Locate the cell with the specified text and output its [X, Y] center coordinate. 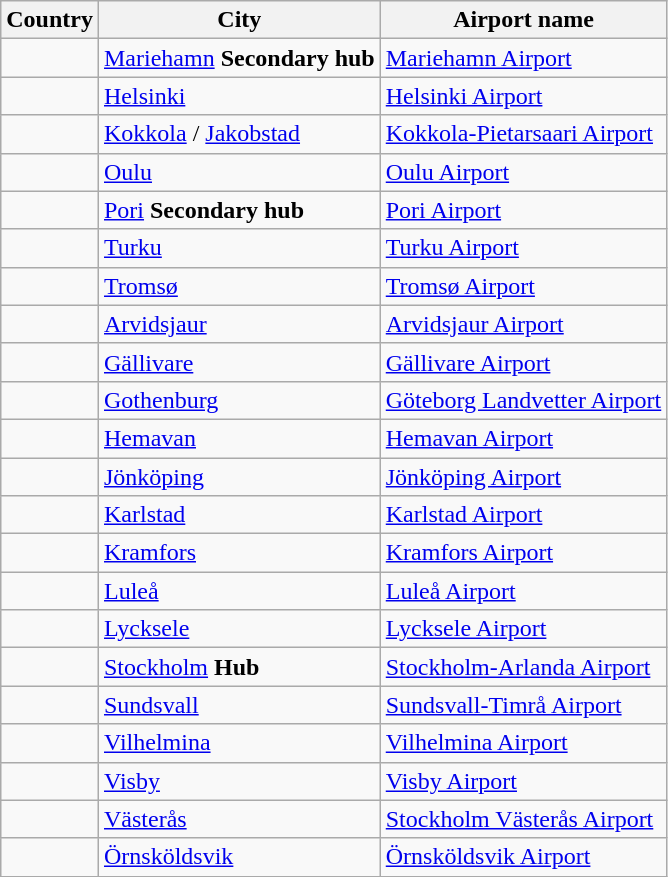
Airport name [524, 20]
Kramfors [239, 553]
Mariehamn Secondary hub [239, 58]
Tromsø Airport [524, 286]
Turku Airport [524, 248]
Lycksele Airport [524, 629]
Gothenburg [239, 400]
Örnsköldsvik Airport [524, 857]
Helsinki [239, 96]
Karlstad Airport [524, 515]
Vilhelmina Airport [524, 743]
Mariehamn Airport [524, 58]
Oulu [239, 172]
Visby [239, 781]
Turku [239, 248]
Jönköping Airport [524, 477]
Stockholm-Arlanda Airport [524, 667]
Örnsköldsvik [239, 857]
Kokkola-Pietarsaari Airport [524, 134]
Arvidsjaur [239, 324]
Country [50, 20]
Sundsvall [239, 705]
Stockholm Västerås Airport [524, 819]
Pori Secondary hub [239, 210]
Helsinki Airport [524, 96]
Tromsø [239, 286]
Oulu Airport [524, 172]
Luleå Airport [524, 591]
Västerås [239, 819]
City [239, 20]
Hemavan [239, 438]
Kramfors Airport [524, 553]
Stockholm Hub [239, 667]
Jönköping [239, 477]
Visby Airport [524, 781]
Pori Airport [524, 210]
Göteborg Landvetter Airport [524, 400]
Hemavan Airport [524, 438]
Gällivare [239, 362]
Kokkola / Jakobstad [239, 134]
Sundsvall-Timrå Airport [524, 705]
Arvidsjaur Airport [524, 324]
Gällivare Airport [524, 362]
Karlstad [239, 515]
Lycksele [239, 629]
Vilhelmina [239, 743]
Luleå [239, 591]
